Pinpoint the cell where the given text exists, returning its (x, y) midpoint coordinate. 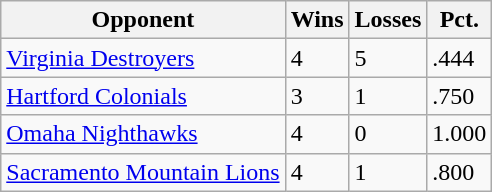
.800 (460, 172)
Omaha Nighthawks (143, 134)
0 (388, 134)
Opponent (143, 20)
1.000 (460, 134)
Hartford Colonials (143, 96)
.444 (460, 58)
3 (317, 96)
.750 (460, 96)
Losses (388, 20)
Pct. (460, 20)
5 (388, 58)
Sacramento Mountain Lions (143, 172)
Virginia Destroyers (143, 58)
Wins (317, 20)
